Return [x, y] of the center of cell containing provided text 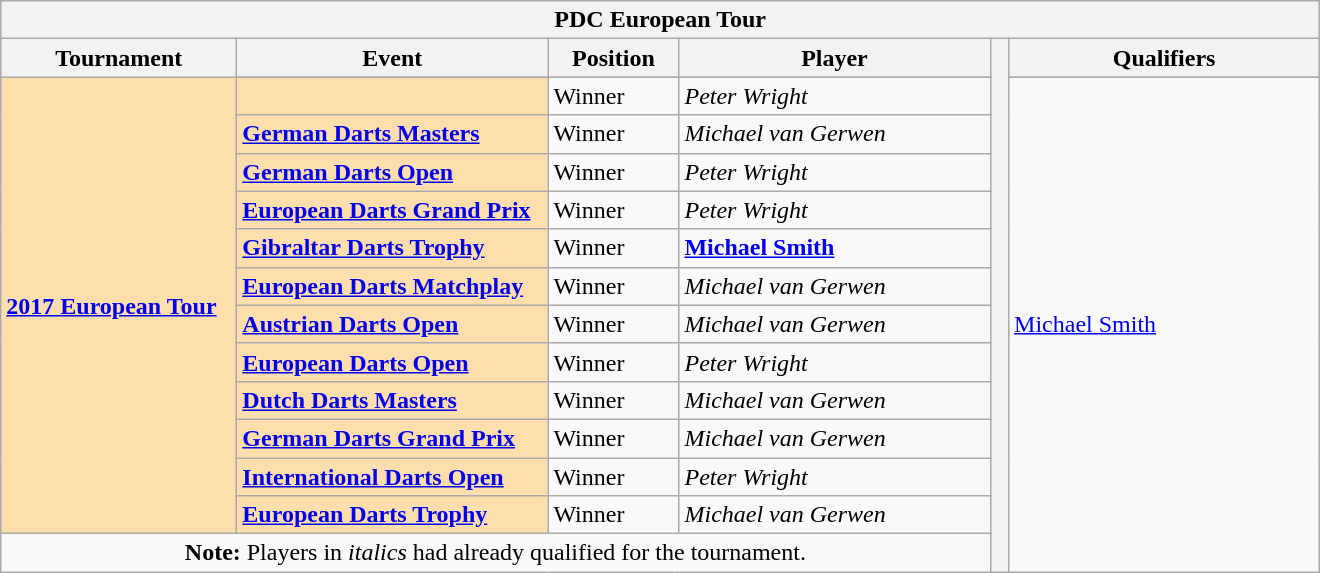
Austrian Darts Open [392, 324]
2017 European Tour [119, 306]
European Darts Matchplay [392, 286]
Tournament [119, 58]
European Darts Trophy [392, 515]
International Darts Open [392, 477]
Gibraltar Darts Trophy [392, 248]
European Darts Grand Prix [392, 210]
Player [834, 58]
German Darts Grand Prix [392, 438]
European Darts Open [392, 362]
Event [392, 58]
German Darts Masters [392, 134]
Qualifiers [1164, 58]
Note: Players in italics had already qualified for the tournament. [496, 553]
Dutch Darts Masters [392, 400]
PDC European Tour [660, 20]
German Darts Open [392, 172]
Position [614, 58]
